Determine the (X, Y) coordinate at the center of the cell enclosing the given text.  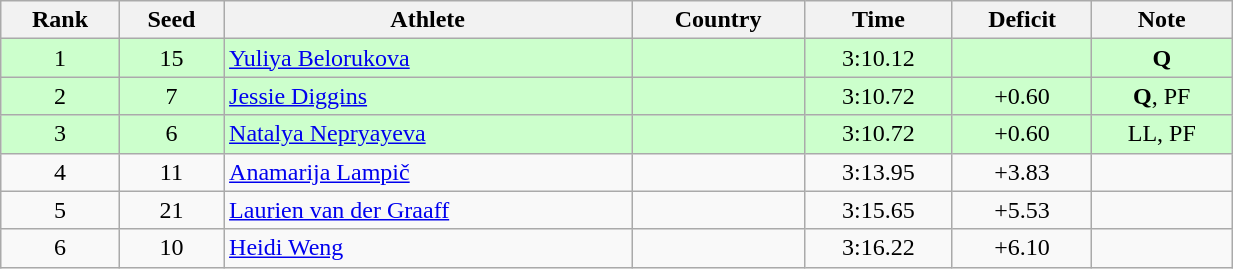
21 (171, 210)
11 (171, 172)
+3.83 (1022, 172)
3:10.12 (878, 58)
Natalya Nepryayeva (428, 134)
Note (1162, 20)
Time (878, 20)
LL, PF (1162, 134)
15 (171, 58)
Athlete (428, 20)
Country (718, 20)
5 (60, 210)
Heidi Weng (428, 248)
+6.10 (1022, 248)
3 (60, 134)
10 (171, 248)
7 (171, 96)
Q, PF (1162, 96)
3:15.65 (878, 210)
4 (60, 172)
3:16.22 (878, 248)
Seed (171, 20)
Yuliya Belorukova (428, 58)
2 (60, 96)
Anamarija Lampič (428, 172)
+5.53 (1022, 210)
Laurien van der Graaff (428, 210)
Q (1162, 58)
Deficit (1022, 20)
3:13.95 (878, 172)
Rank (60, 20)
1 (60, 58)
Jessie Diggins (428, 96)
